Extract the [x, y] coordinate from the center of the cell holding the provided text.  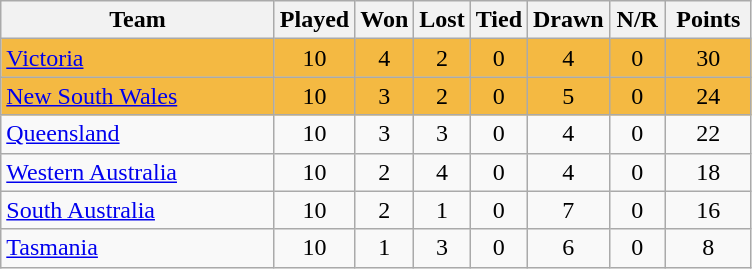
New South Wales [138, 96]
16 [708, 210]
6 [569, 248]
7 [569, 210]
N/R [637, 20]
Played [314, 20]
Tied [498, 20]
Drawn [569, 20]
Victoria [138, 58]
Points [708, 20]
24 [708, 96]
5 [569, 96]
18 [708, 172]
Lost [442, 20]
South Australia [138, 210]
8 [708, 248]
30 [708, 58]
Western Australia [138, 172]
Queensland [138, 134]
Team [138, 20]
Won [384, 20]
22 [708, 134]
Tasmania [138, 248]
